Locate the cell with the specified text and output its [X, Y] center coordinate. 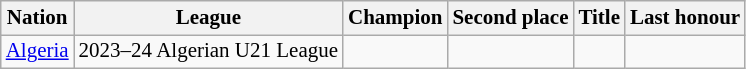
Title [599, 18]
League [208, 18]
Last honour [685, 18]
Nation [38, 18]
Algeria [38, 52]
Champion [395, 18]
Second place [510, 18]
2023–24 Algerian U21 League [208, 52]
